Search for the cell housing the specified text and yield its (X, Y) center coordinate. 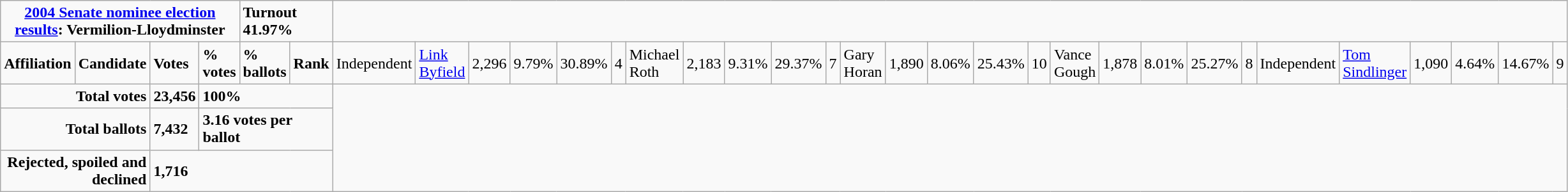
14.67% (1526, 63)
4 (618, 63)
Gary Horan (863, 63)
Vance Gough (1074, 63)
Tom Sindlinger (1375, 63)
1,878 (1120, 63)
8 (1249, 63)
1,890 (907, 63)
2,296 (489, 63)
Link Byfield (442, 63)
% votes (220, 63)
Affiliation (38, 63)
29.37% (798, 63)
Rank (312, 63)
9.31% (748, 63)
7 (833, 63)
% ballots (264, 63)
1,716 (241, 170)
2004 Senate nominee election results: Vermilion-Lloydminster (120, 22)
10 (1039, 63)
3.16 votes per ballot (266, 129)
8.01% (1165, 63)
Turnout 41.97% (286, 22)
100% (266, 96)
9 (1560, 63)
23,456 (175, 96)
Votes (175, 63)
2,183 (704, 63)
Michael Roth (654, 63)
8.06% (950, 63)
4.64% (1475, 63)
1,090 (1431, 63)
7,432 (175, 129)
Rejected, spoiled and declined (75, 170)
25.43% (1001, 63)
Total ballots (75, 129)
25.27% (1214, 63)
9.79% (534, 63)
Candidate (112, 63)
Total votes (75, 96)
30.89% (584, 63)
